Pinpoint the cell where the given text exists, returning its [X, Y] midpoint coordinate. 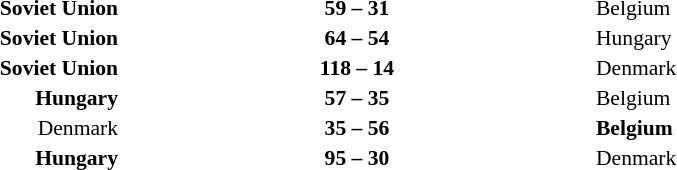
118 – 14 [357, 68]
57 – 35 [357, 98]
35 – 56 [357, 128]
64 – 54 [357, 38]
